Find where the given text appears and provide that cell's center as (X, Y) coordinate. 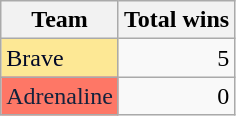
Brave (60, 58)
Total wins (176, 20)
0 (176, 96)
5 (176, 58)
Team (60, 20)
Adrenaline (60, 96)
